Search for the cell housing the specified text and yield its (x, y) center coordinate. 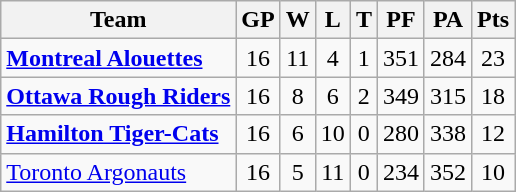
L (332, 20)
Hamilton Tiger-Cats (118, 134)
234 (400, 172)
351 (400, 58)
Ottawa Rough Riders (118, 96)
T (364, 20)
PF (400, 20)
GP (258, 20)
Toronto Argonauts (118, 172)
23 (494, 58)
Montreal Alouettes (118, 58)
12 (494, 134)
338 (448, 134)
4 (332, 58)
PA (448, 20)
284 (448, 58)
18 (494, 96)
352 (448, 172)
Team (118, 20)
2 (364, 96)
5 (298, 172)
349 (400, 96)
315 (448, 96)
280 (400, 134)
8 (298, 96)
W (298, 20)
1 (364, 58)
Pts (494, 20)
